Provide the [X, Y] coordinate of the cell's center where the given text is located.  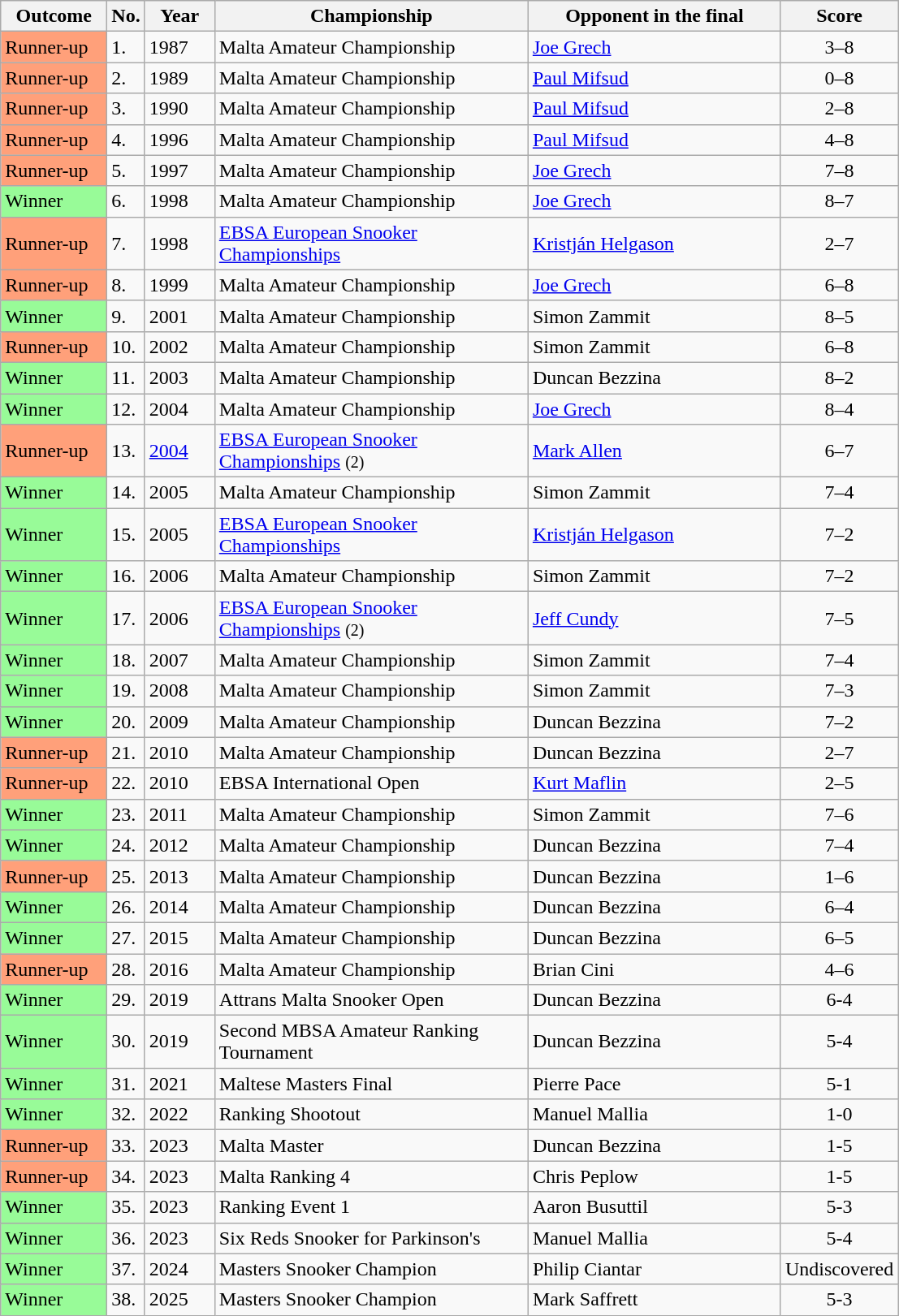
Malta Master [371, 1146]
1996 [179, 140]
Maltese Masters Final [371, 1084]
7–3 [839, 691]
1999 [179, 285]
EBSA International Open [371, 783]
12. [126, 408]
10. [126, 347]
Undiscovered [839, 1269]
No. [126, 16]
21. [126, 753]
1-0 [839, 1115]
Score [839, 16]
Ranking Event 1 [371, 1207]
11. [126, 378]
0–8 [839, 78]
22. [126, 783]
30. [126, 1042]
Pierre Pace [655, 1084]
2025 [179, 1300]
1989 [179, 78]
1997 [179, 170]
17. [126, 619]
7–8 [839, 170]
19. [126, 691]
5-1 [839, 1084]
16. [126, 576]
1. [126, 47]
Championship [371, 16]
31. [126, 1084]
Kurt Maflin [655, 783]
20. [126, 722]
Philip Ciantar [655, 1269]
35. [126, 1207]
Brian Cini [655, 969]
14. [126, 493]
2001 [179, 316]
2021 [179, 1084]
2014 [179, 907]
6–5 [839, 938]
8–2 [839, 378]
Mark Saffrett [655, 1300]
4. [126, 140]
8–5 [839, 316]
1–6 [839, 876]
7. [126, 244]
Six Reds Snooker for Parkinson's [371, 1238]
28. [126, 969]
2024 [179, 1269]
29. [126, 1000]
4–8 [839, 140]
4–6 [839, 969]
2012 [179, 845]
6–4 [839, 907]
34. [126, 1176]
2009 [179, 722]
2016 [179, 969]
36. [126, 1238]
33. [126, 1146]
7–5 [839, 619]
6–7 [839, 451]
2013 [179, 876]
2007 [179, 660]
Ranking Shootout [371, 1115]
Opponent in the final [655, 16]
5. [126, 170]
2–5 [839, 783]
2003 [179, 378]
Mark Allen [655, 451]
32. [126, 1115]
18. [126, 660]
8. [126, 285]
27. [126, 938]
Jeff Cundy [655, 619]
25. [126, 876]
8–7 [839, 201]
23. [126, 814]
Attrans Malta Snooker Open [371, 1000]
2015 [179, 938]
Aaron Busuttil [655, 1207]
Outcome [54, 16]
2008 [179, 691]
7–6 [839, 814]
37. [126, 1269]
3–8 [839, 47]
2022 [179, 1115]
Second MBSA Amateur Ranking Tournament [371, 1042]
6-4 [839, 1000]
8–4 [839, 408]
15. [126, 534]
9. [126, 316]
1990 [179, 109]
1987 [179, 47]
Chris Peplow [655, 1176]
Year [179, 16]
2002 [179, 347]
6. [126, 201]
2–8 [839, 109]
3. [126, 109]
26. [126, 907]
13. [126, 451]
2011 [179, 814]
2. [126, 78]
Malta Ranking 4 [371, 1176]
38. [126, 1300]
24. [126, 845]
